For the text-containing cell, return its midpoint in [X, Y] coordinate format. 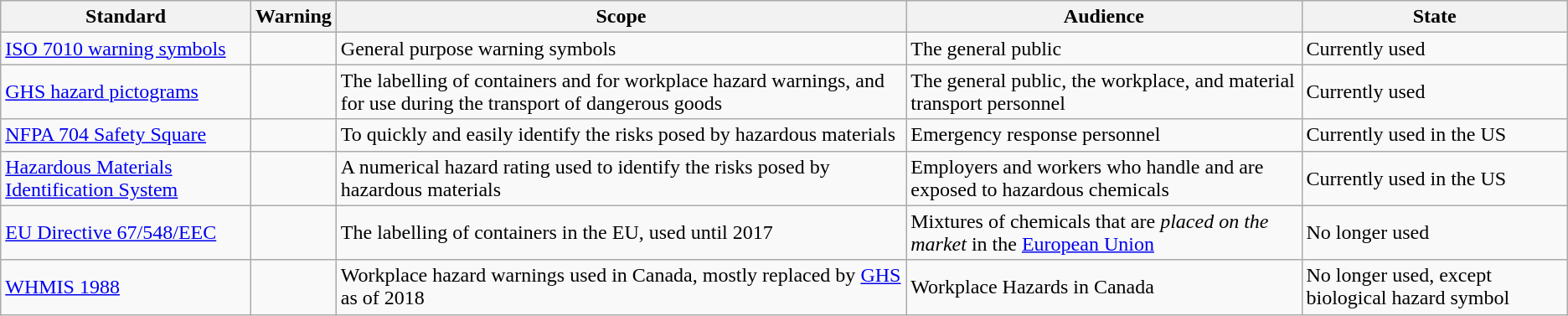
No longer used, except biological hazard symbol [1434, 287]
Warning [294, 17]
Employers and workers who handle and are exposed to hazardous chemicals [1104, 178]
The general public [1104, 49]
Emergency response personnel [1104, 135]
Hazardous Materials Identification System [126, 178]
To quickly and easily identify the risks posed by hazardous materials [621, 135]
General purpose warning symbols [621, 49]
The labelling of containers and for workplace hazard warnings, and for use during the transport of dangerous goods [621, 92]
Workplace Hazards in Canada [1104, 287]
The labelling of containers in the EU, used until 2017 [621, 233]
Standard [126, 17]
The general public, the workplace, and material transport personnel [1104, 92]
NFPA 704 Safety Square [126, 135]
EU Directive 67/548/EEC [126, 233]
A numerical hazard rating used to identify the risks posed by hazardous materials [621, 178]
Mixtures of chemicals that are placed on the market in the European Union [1104, 233]
State [1434, 17]
GHS hazard pictograms [126, 92]
WHMIS 1988 [126, 287]
Workplace hazard warnings used in Canada, mostly replaced by GHS as of 2018 [621, 287]
ISO 7010 warning symbols [126, 49]
Audience [1104, 17]
No longer used [1434, 233]
Scope [621, 17]
